Find where the given text appears and provide that cell's center as [x, y] coordinate. 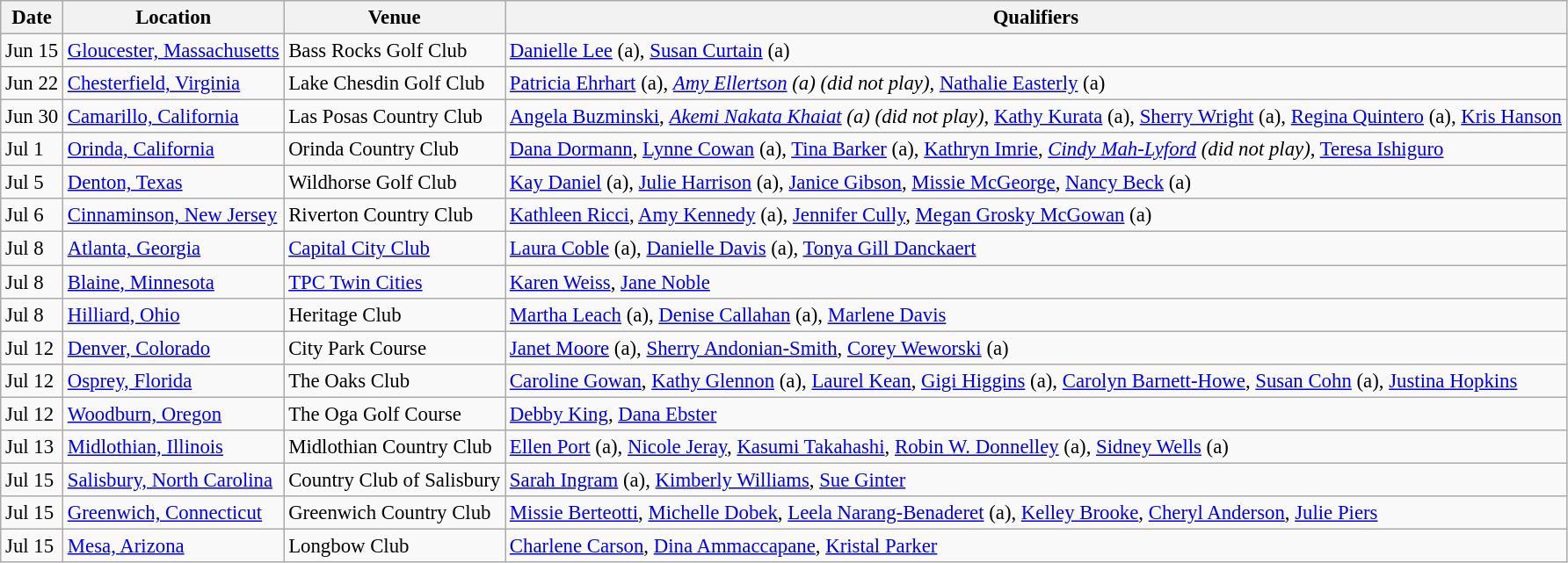
Venue [395, 18]
Greenwich, Connecticut [172, 513]
Bass Rocks Golf Club [395, 51]
Charlene Carson, Dina Ammaccapane, Kristal Parker [1036, 545]
Dana Dormann, Lynne Cowan (a), Tina Barker (a), Kathryn Imrie, Cindy Mah-Lyford (did not play), Teresa Ishiguro [1036, 149]
Caroline Gowan, Kathy Glennon (a), Laurel Kean, Gigi Higgins (a), Carolyn Barnett-Howe, Susan Cohn (a), Justina Hopkins [1036, 380]
Blaine, Minnesota [172, 282]
Sarah Ingram (a), Kimberly Williams, Sue Ginter [1036, 480]
City Park Course [395, 348]
Jun 15 [32, 51]
Jul 6 [32, 215]
Ellen Port (a), Nicole Jeray, Kasumi Takahashi, Robin W. Donnelley (a), Sidney Wells (a) [1036, 447]
Salisbury, North Carolina [172, 480]
Jun 22 [32, 83]
Jun 30 [32, 117]
Qualifiers [1036, 18]
Gloucester, Massachusetts [172, 51]
Missie Berteotti, Michelle Dobek, Leela Narang-Benaderet (a), Kelley Brooke, Cheryl Anderson, Julie Piers [1036, 513]
Heritage Club [395, 314]
Las Posas Country Club [395, 117]
Cinnaminson, New Jersey [172, 215]
Riverton Country Club [395, 215]
Location [172, 18]
Laura Coble (a), Danielle Davis (a), Tonya Gill Danckaert [1036, 249]
Karen Weiss, Jane Noble [1036, 282]
Denver, Colorado [172, 348]
Greenwich Country Club [395, 513]
Woodburn, Oregon [172, 414]
Jul 5 [32, 183]
Janet Moore (a), Sherry Andonian-Smith, Corey Weworski (a) [1036, 348]
Osprey, Florida [172, 380]
Midlothian Country Club [395, 447]
The Oaks Club [395, 380]
Chesterfield, Virginia [172, 83]
Angela Buzminski, Akemi Nakata Khaiat (a) (did not play), Kathy Kurata (a), Sherry Wright (a), Regina Quintero (a), Kris Hanson [1036, 117]
Camarillo, California [172, 117]
Kathleen Ricci, Amy Kennedy (a), Jennifer Cully, Megan Grosky McGowan (a) [1036, 215]
Danielle Lee (a), Susan Curtain (a) [1036, 51]
Capital City Club [395, 249]
Orinda, California [172, 149]
Date [32, 18]
Wildhorse Golf Club [395, 183]
Atlanta, Georgia [172, 249]
Martha Leach (a), Denise Callahan (a), Marlene Davis [1036, 314]
Patricia Ehrhart (a), Amy Ellertson (a) (did not play), Nathalie Easterly (a) [1036, 83]
TPC Twin Cities [395, 282]
Jul 1 [32, 149]
Mesa, Arizona [172, 545]
Orinda Country Club [395, 149]
Lake Chesdin Golf Club [395, 83]
Kay Daniel (a), Julie Harrison (a), Janice Gibson, Missie McGeorge, Nancy Beck (a) [1036, 183]
Denton, Texas [172, 183]
Country Club of Salisbury [395, 480]
Jul 13 [32, 447]
Longbow Club [395, 545]
Hilliard, Ohio [172, 314]
The Oga Golf Course [395, 414]
Debby King, Dana Ebster [1036, 414]
Midlothian, Illinois [172, 447]
